From the cell containing the given text, extract its center point as [x, y] coordinate. 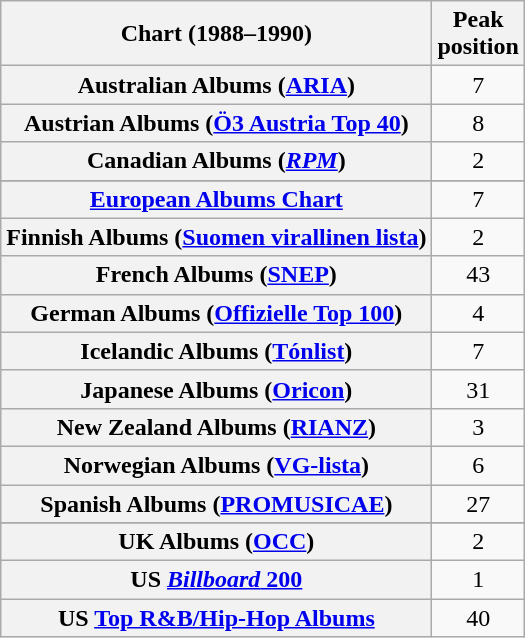
Japanese Albums (Oricon) [216, 389]
4 [478, 313]
Peakposition [478, 34]
40 [478, 618]
US Top R&B/Hip-Hop Albums [216, 618]
European Albums Chart [216, 199]
French Albums (SNEP) [216, 275]
Spanish Albums (PROMUSICAE) [216, 503]
27 [478, 503]
43 [478, 275]
1 [478, 580]
Norwegian Albums (VG-lista) [216, 465]
US Billboard 200 [216, 580]
Finnish Albums (Suomen virallinen lista) [216, 237]
German Albums (Offizielle Top 100) [216, 313]
Canadian Albums (RPM) [216, 161]
31 [478, 389]
Austrian Albums (Ö3 Austria Top 40) [216, 123]
Icelandic Albums (Tónlist) [216, 351]
3 [478, 427]
New Zealand Albums (RIANZ) [216, 427]
8 [478, 123]
Australian Albums (ARIA) [216, 85]
Chart (1988–1990) [216, 34]
6 [478, 465]
UK Albums (OCC) [216, 542]
